Identify which cell holds the provided text, then report its [X, Y] central coordinate. 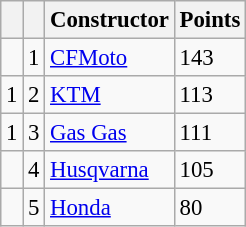
Constructor [110, 20]
2 [34, 95]
Husqvarna [110, 170]
143 [210, 58]
Gas Gas [110, 133]
111 [210, 133]
5 [34, 208]
105 [210, 170]
113 [210, 95]
4 [34, 170]
KTM [110, 95]
3 [34, 133]
CFMoto [110, 58]
80 [210, 208]
Points [210, 20]
Honda [110, 208]
